Pinpoint the cell where the given text exists, returning its (x, y) midpoint coordinate. 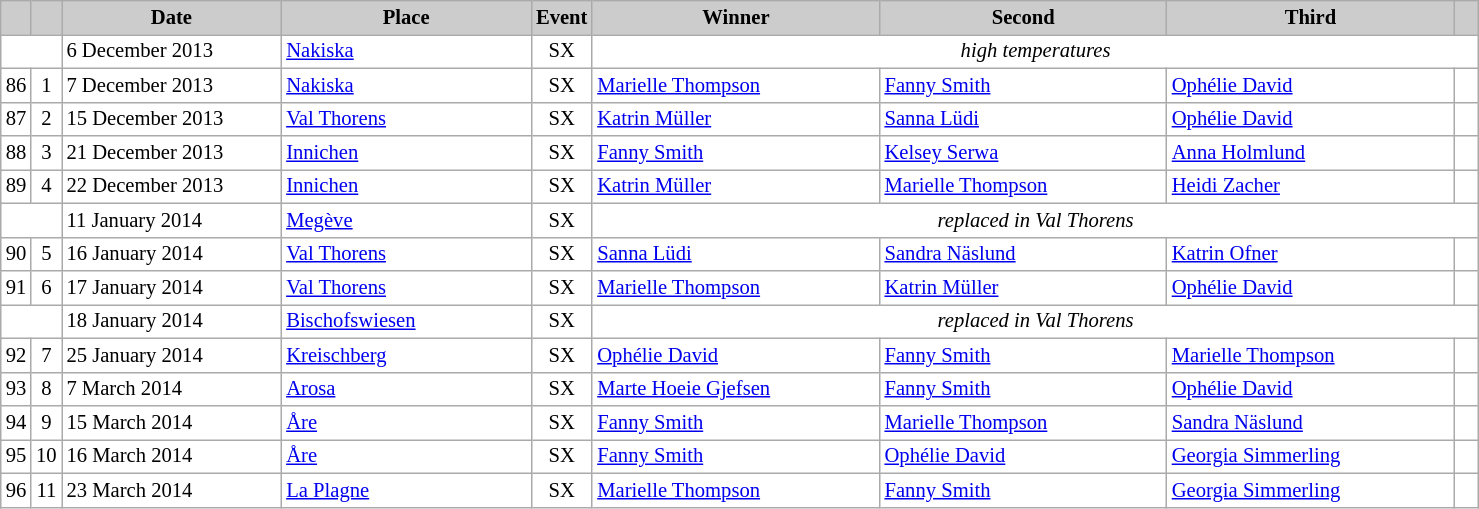
Heidi Zacher (1310, 186)
high temperatures (1035, 51)
7 (46, 355)
87 (16, 119)
Bischofswiesen (406, 321)
Marte Hoeie Gjefsen (736, 389)
1 (46, 85)
23 March 2014 (172, 490)
25 January 2014 (172, 355)
96 (16, 490)
11 (46, 490)
10 (46, 456)
21 December 2013 (172, 153)
Arosa (406, 389)
Kreischberg (406, 355)
5 (46, 254)
90 (16, 254)
6 December 2013 (172, 51)
93 (16, 389)
Kelsey Serwa (1024, 153)
Second (1024, 17)
11 January 2014 (172, 220)
2 (46, 119)
9 (46, 423)
15 March 2014 (172, 423)
7 March 2014 (172, 389)
8 (46, 389)
92 (16, 355)
3 (46, 153)
Winner (736, 17)
6 (46, 287)
Event (562, 17)
86 (16, 85)
17 January 2014 (172, 287)
Date (172, 17)
88 (16, 153)
La Plagne (406, 490)
Place (406, 17)
89 (16, 186)
Katrin Ofner (1310, 254)
Anna Holmlund (1310, 153)
91 (16, 287)
95 (16, 456)
22 December 2013 (172, 186)
94 (16, 423)
7 December 2013 (172, 85)
15 December 2013 (172, 119)
4 (46, 186)
Third (1310, 17)
16 March 2014 (172, 456)
18 January 2014 (172, 321)
Megève (406, 220)
16 January 2014 (172, 254)
